Extract the (x, y) coordinate from the center of the cell holding the provided text.  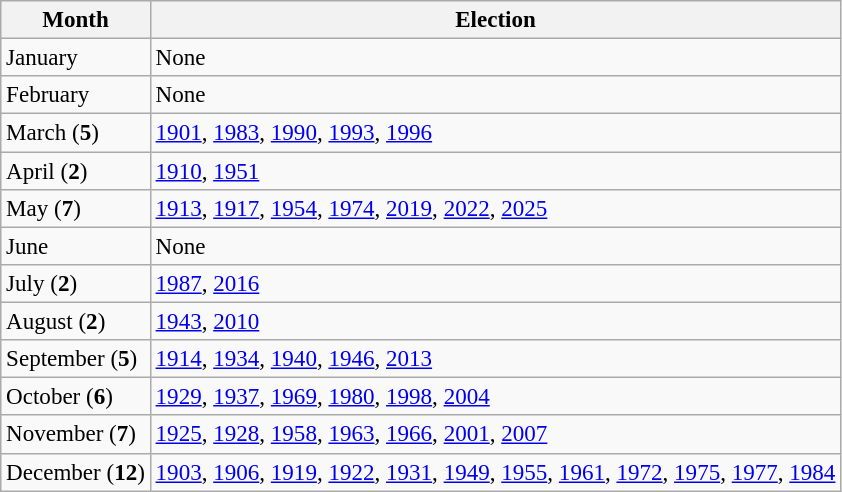
June (76, 246)
January (76, 58)
Election (495, 20)
Month (76, 20)
1943, 2010 (495, 322)
1913, 1917, 1954, 1974, 2019, 2022, 2025 (495, 209)
1929, 1937, 1969, 1980, 1998, 2004 (495, 397)
1987, 2016 (495, 284)
1925, 1928, 1958, 1963, 1966, 2001, 2007 (495, 435)
September (5) (76, 359)
April (2) (76, 171)
November (7) (76, 435)
March (5) (76, 133)
December (12) (76, 472)
August (2) (76, 322)
February (76, 95)
July (2) (76, 284)
1914, 1934, 1940, 1946, 2013 (495, 359)
1903, 1906, 1919, 1922, 1931, 1949, 1955, 1961, 1972, 1975, 1977, 1984 (495, 472)
1910, 1951 (495, 171)
1901, 1983, 1990, 1993, 1996 (495, 133)
May (7) (76, 209)
October (6) (76, 397)
